Scan for the cell matching the given text and deliver its (x, y) coordinate at center. 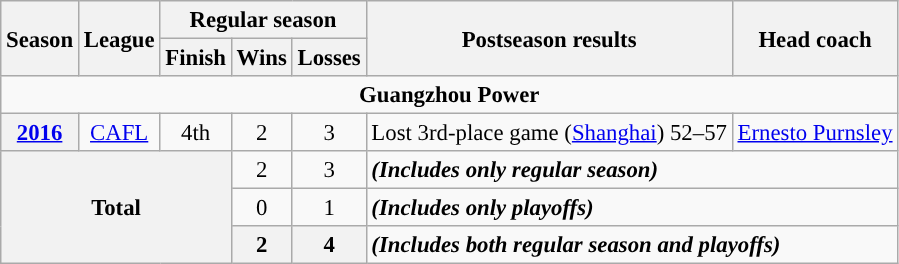
Head coach (815, 38)
2016 (40, 133)
4th (196, 133)
0 (262, 208)
Finish (196, 58)
CAFL (118, 133)
League (118, 38)
Regular season (263, 20)
Lost 3rd-place game (Shanghai) 52–57 (549, 133)
Postseason results (549, 38)
Ernesto Purnsley (815, 133)
(Includes both regular season and playoffs) (632, 245)
Total (116, 208)
(Includes only playoffs) (632, 208)
4 (329, 245)
Losses (329, 58)
Guangzhou Power (450, 95)
(Includes only regular season) (632, 170)
Season (40, 38)
Wins (262, 58)
1 (329, 208)
